Return the [X, Y] coordinate for the center point of the cell that contains the specified text.  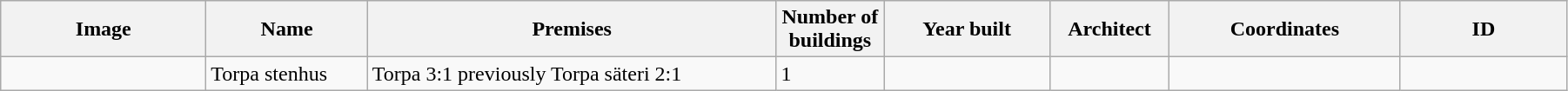
Number ofbuildings [830, 29]
ID [1483, 29]
Coordinates [1284, 29]
Architect [1110, 29]
Image [104, 29]
Year built [968, 29]
1 [830, 74]
Premises [572, 29]
Name [287, 29]
Torpa stenhus [287, 74]
Torpa 3:1 previously Torpa säteri 2:1 [572, 74]
